Return the (x, y) coordinate for the center point of the cell that contains the specified text.  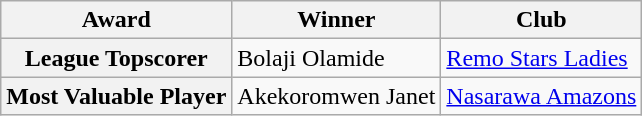
Bolaji Olamide (336, 58)
Nasarawa Amazons (542, 96)
Award (116, 20)
Most Valuable Player (116, 96)
League Topscorer (116, 58)
Club (542, 20)
Remo Stars Ladies (542, 58)
Winner (336, 20)
Akekoromwen Janet (336, 96)
